For the text-containing cell, return its midpoint in [x, y] coordinate format. 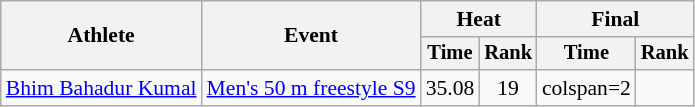
Men's 50 m freestyle S9 [312, 88]
Heat [479, 19]
Athlete [102, 36]
colspan=2 [586, 88]
19 [508, 88]
Bhim Bahadur Kumal [102, 88]
Final [616, 19]
35.08 [450, 88]
Event [312, 36]
